Return the (X, Y) coordinate for the center point of the cell that contains the specified text.  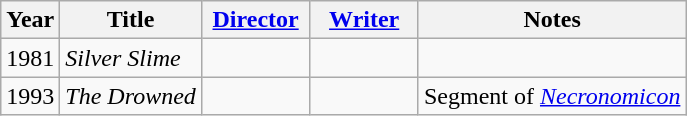
Director (256, 20)
Segment of Necronomicon (552, 96)
Year (30, 20)
1993 (30, 96)
Silver Slime (131, 58)
The Drowned (131, 96)
1981 (30, 58)
Title (131, 20)
Writer (364, 20)
Notes (552, 20)
